Capture the cell that displays the provided text and extract its (X, Y) central coordinate. 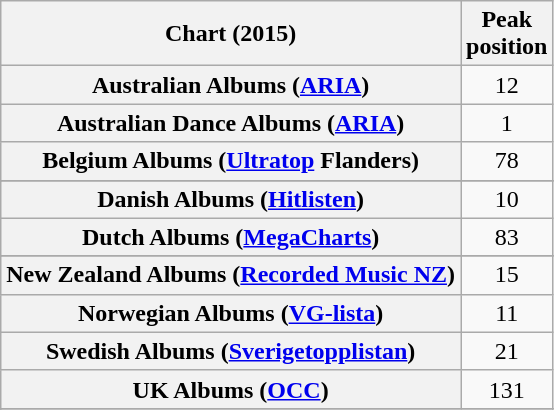
11 (506, 313)
Chart (2015) (231, 34)
21 (506, 351)
Australian Albums (ARIA) (231, 85)
UK Albums (OCC) (231, 389)
Norwegian Albums (VG-lista) (231, 313)
12 (506, 85)
Belgium Albums (Ultratop Flanders) (231, 161)
Swedish Albums (Sverigetopplistan) (231, 351)
78 (506, 161)
Danish Albums (Hitlisten) (231, 199)
Australian Dance Albums (ARIA) (231, 123)
15 (506, 275)
131 (506, 389)
Peakposition (506, 34)
Dutch Albums (MegaCharts) (231, 237)
83 (506, 237)
New Zealand Albums (Recorded Music NZ) (231, 275)
10 (506, 199)
1 (506, 123)
